Find where the given text appears and provide that cell's center as [X, Y] coordinate. 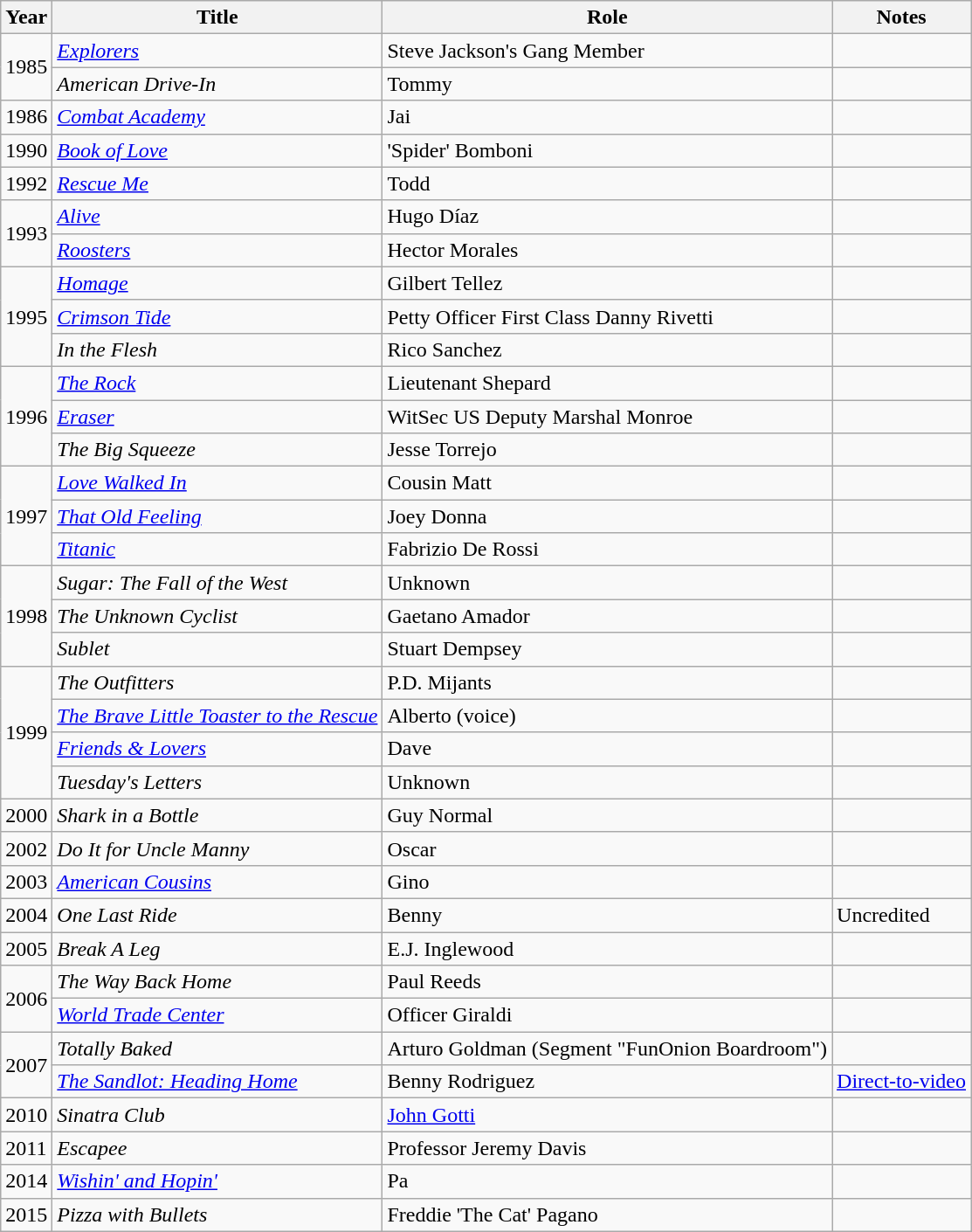
Tuesday's Letters [217, 782]
Steve Jackson's Gang Member [608, 51]
Uncredited [901, 915]
Title [217, 17]
2000 [26, 815]
Gilbert Tellez [608, 283]
Sugar: The Fall of the West [217, 583]
1999 [26, 732]
1986 [26, 117]
Role [608, 17]
Crimson Tide [217, 316]
Eraser [217, 417]
Todd [608, 183]
Book of Love [217, 150]
Lieutenant Shepard [608, 383]
2011 [26, 1148]
Freddie 'The Cat' Pagano [608, 1215]
2002 [26, 848]
Benny [608, 915]
Jai [608, 117]
Combat Academy [217, 117]
WitSec US Deputy Marshal Monroe [608, 417]
1993 [26, 233]
Stuart Dempsey [608, 649]
Wishin' and Hopin' [217, 1181]
Sinatra Club [217, 1115]
1998 [26, 616]
2003 [26, 882]
Hugo Díaz [608, 217]
1995 [26, 316]
The Big Squeeze [217, 450]
Love Walked In [217, 483]
The Sandlot: Heading Home [217, 1082]
Rescue Me [217, 183]
Professor Jeremy Davis [608, 1148]
E.J. Inglewood [608, 948]
Dave [608, 749]
Break A Leg [217, 948]
2015 [26, 1215]
Pizza with Bullets [217, 1215]
Oscar [608, 848]
1992 [26, 183]
Joey Donna [608, 516]
Notes [901, 17]
Year [26, 17]
American Drive-In [217, 84]
Friends & Lovers [217, 749]
1997 [26, 516]
Alberto (voice) [608, 716]
Fabrizio De Rossi [608, 550]
Titanic [217, 550]
Sublet [217, 649]
Direct-to-video [901, 1082]
Cousin Matt [608, 483]
The Way Back Home [217, 982]
Gaetano Amador [608, 616]
In the Flesh [217, 350]
1990 [26, 150]
Explorers [217, 51]
Arturo Goldman (Segment "FunOnion Boardroom") [608, 1049]
Alive [217, 217]
2006 [26, 999]
John Gotti [608, 1115]
2004 [26, 915]
P.D. Mijants [608, 682]
The Unknown Cyclist [217, 616]
World Trade Center [217, 1015]
Homage [217, 283]
The Outfitters [217, 682]
The Brave Little Toaster to the Rescue [217, 716]
1996 [26, 416]
Jesse Torrejo [608, 450]
Roosters [217, 250]
Totally Baked [217, 1049]
Escapee [217, 1148]
Gino [608, 882]
Pa [608, 1181]
Hector Morales [608, 250]
Do It for Uncle Manny [217, 848]
Rico Sanchez [608, 350]
The Rock [217, 383]
Shark in a Bottle [217, 815]
That Old Feeling [217, 516]
'Spider' Bomboni [608, 150]
1985 [26, 67]
2005 [26, 948]
One Last Ride [217, 915]
2007 [26, 1065]
Tommy [608, 84]
Benny Rodriguez [608, 1082]
American Cousins [217, 882]
Petty Officer First Class Danny Rivetti [608, 316]
2010 [26, 1115]
Guy Normal [608, 815]
Officer Giraldi [608, 1015]
2014 [26, 1181]
Paul Reeds [608, 982]
